Search for the cell housing the specified text and yield its [x, y] center coordinate. 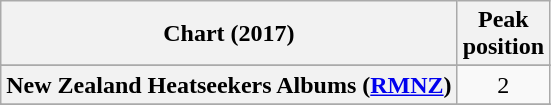
Chart (2017) [229, 34]
New Zealand Heatseekers Albums (RMNZ) [229, 85]
2 [503, 85]
Peak position [503, 34]
